Scan for the cell matching the given text and deliver its (X, Y) coordinate at center. 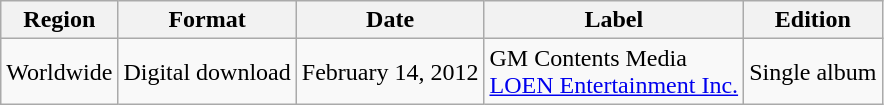
GM Contents MediaLOEN Entertainment Inc. (614, 72)
February 14, 2012 (390, 72)
Worldwide (60, 72)
Edition (813, 20)
Format (207, 20)
Digital download (207, 72)
Label (614, 20)
Date (390, 20)
Single album (813, 72)
Region (60, 20)
